Detect which cell encompasses the target text, then output its [X, Y] center coordinate. 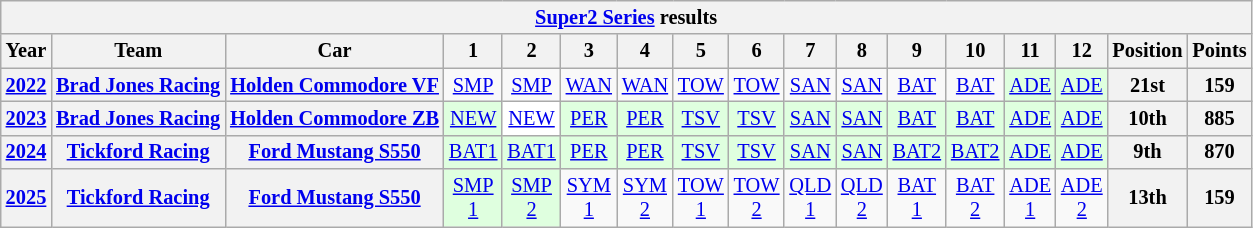
Position [1148, 51]
SYM2 [645, 198]
2 [531, 51]
2023 [26, 118]
2025 [26, 198]
ADE2 [1082, 198]
870 [1219, 152]
QLD1 [810, 198]
10 [975, 51]
SMP2 [531, 198]
1 [473, 51]
6 [757, 51]
Holden Commodore VF [334, 85]
7 [810, 51]
885 [1219, 118]
Car [334, 51]
11 [1030, 51]
TOW2 [757, 198]
Super2 Series results [626, 17]
Points [1219, 51]
2022 [26, 85]
12 [1082, 51]
TOW1 [701, 198]
10th [1148, 118]
SMP1 [473, 198]
9th [1148, 152]
ADE1 [1030, 198]
QLD2 [862, 198]
13th [1148, 198]
Team [138, 51]
8 [862, 51]
Holden Commodore ZB [334, 118]
Year [26, 51]
4 [645, 51]
3 [589, 51]
5 [701, 51]
SYM1 [589, 198]
2024 [26, 152]
21st [1148, 85]
9 [917, 51]
